Detect which cell encompasses the target text, then output its (X, Y) center coordinate. 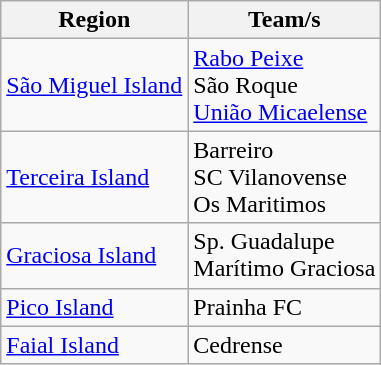
Faial Island (94, 345)
Sp. GuadalupeMarítimo Graciosa (284, 256)
Region (94, 20)
São Miguel Island (94, 85)
Graciosa Island (94, 256)
BarreiroSC VilanovenseOs Maritimos (284, 177)
Rabo Peixe São Roque União Micaelense (284, 85)
Prainha FC (284, 307)
Cedrense (284, 345)
Pico Island (94, 307)
Terceira Island (94, 177)
Team/s (284, 20)
